Pinpoint the cell where the given text exists, returning its (X, Y) midpoint coordinate. 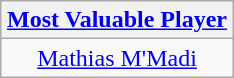
Most Valuable Player (116, 20)
Mathias M'Madi (116, 58)
